Scan for the cell matching the given text and deliver its [x, y] coordinate at center. 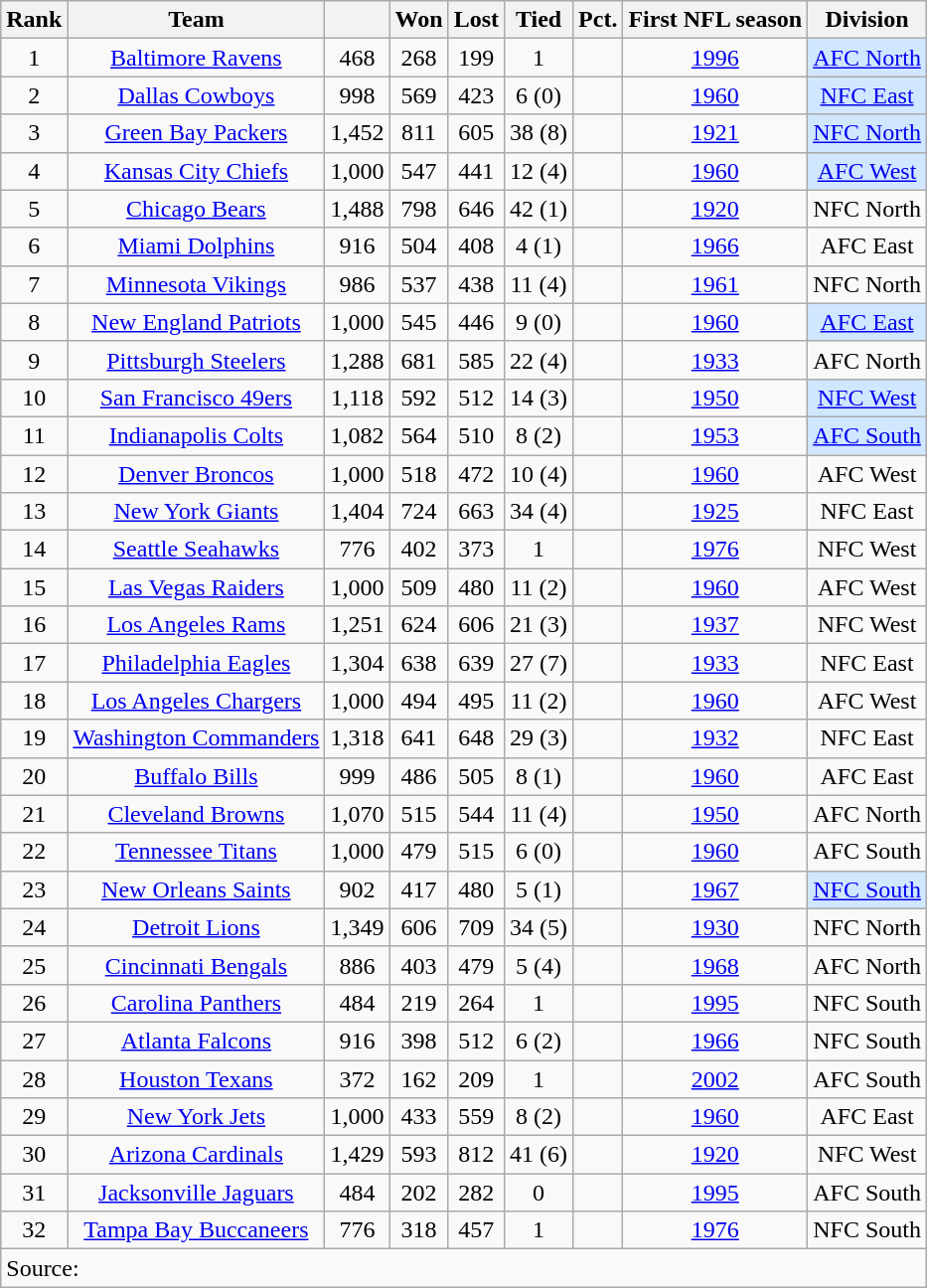
Arizona Cardinals [197, 1155]
31 [34, 1193]
21 [34, 814]
10 (4) [539, 474]
1932 [715, 738]
28 [34, 1078]
Pittsburgh Steelers [197, 360]
209 [476, 1078]
998 [358, 95]
505 [476, 776]
Philadelphia Eagles [197, 663]
1,318 [358, 738]
26 [34, 1003]
605 [476, 133]
Seattle Seahawks [197, 550]
Cleveland Browns [197, 814]
Chicago Bears [197, 209]
373 [476, 550]
22 (4) [539, 360]
408 [476, 246]
20 [34, 776]
282 [476, 1193]
638 [419, 663]
1,304 [358, 663]
27 (7) [539, 663]
16 [34, 625]
812 [476, 1155]
14 [34, 550]
646 [476, 209]
724 [419, 512]
First NFL season [715, 20]
14 (3) [539, 398]
403 [419, 965]
1,349 [358, 927]
1,488 [358, 209]
1,082 [358, 435]
5 [34, 209]
593 [419, 1155]
446 [476, 322]
17 [34, 663]
7 [34, 284]
202 [419, 1193]
545 [419, 322]
402 [419, 550]
398 [419, 1041]
486 [419, 776]
25 [34, 965]
1996 [715, 58]
433 [419, 1117]
Kansas City Chiefs [197, 171]
30 [34, 1155]
13 [34, 512]
472 [476, 474]
38 (8) [539, 133]
19 [34, 738]
41 (6) [539, 1155]
2 [34, 95]
986 [358, 284]
5 (1) [539, 889]
6 [34, 246]
Rank [34, 20]
Tennessee Titans [197, 852]
423 [476, 95]
0 [539, 1193]
Source: [464, 1268]
8 (1) [539, 776]
San Francisco 49ers [197, 398]
Lost [476, 20]
1,251 [358, 625]
8 [34, 322]
1,429 [358, 1155]
648 [476, 738]
372 [358, 1078]
22 [34, 852]
641 [419, 738]
Los Angeles Rams [197, 625]
Tampa Bay Buccaneers [197, 1230]
12 [34, 474]
New England Patriots [197, 322]
1,452 [358, 133]
New York Giants [197, 512]
Tied [539, 20]
318 [419, 1230]
1961 [715, 284]
2002 [715, 1078]
468 [358, 58]
11 [34, 435]
547 [419, 171]
441 [476, 171]
4 (1) [539, 246]
Division [867, 20]
Cincinnati Bengals [197, 965]
6 (2) [539, 1041]
999 [358, 776]
510 [476, 435]
624 [419, 625]
569 [419, 95]
Team [197, 20]
Denver Broncos [197, 474]
Pct. [598, 20]
1,404 [358, 512]
902 [358, 889]
27 [34, 1041]
Washington Commanders [197, 738]
Green Bay Packers [197, 133]
3 [34, 133]
34 (5) [539, 927]
663 [476, 512]
1953 [715, 435]
29 (3) [539, 738]
Buffalo Bills [197, 776]
New York Jets [197, 1117]
18 [34, 701]
34 (4) [539, 512]
Jacksonville Jaguars [197, 1193]
10 [34, 398]
1968 [715, 965]
9 (0) [539, 322]
1930 [715, 927]
544 [476, 814]
29 [34, 1117]
1937 [715, 625]
1921 [715, 133]
537 [419, 284]
509 [419, 587]
1,118 [358, 398]
Miami Dolphins [197, 246]
162 [419, 1078]
12 (4) [539, 171]
709 [476, 927]
Won [419, 20]
New Orleans Saints [197, 889]
Carolina Panthers [197, 1003]
1,070 [358, 814]
21 (3) [539, 625]
Los Angeles Chargers [197, 701]
Las Vegas Raiders [197, 587]
199 [476, 58]
585 [476, 360]
495 [476, 701]
Atlanta Falcons [197, 1041]
518 [419, 474]
24 [34, 927]
798 [419, 209]
Dallas Cowboys [197, 95]
1925 [715, 512]
811 [419, 133]
592 [419, 398]
23 [34, 889]
9 [34, 360]
15 [34, 587]
1,288 [358, 360]
681 [419, 360]
559 [476, 1117]
Indianapolis Colts [197, 435]
564 [419, 435]
1967 [715, 889]
264 [476, 1003]
438 [476, 284]
5 (4) [539, 965]
4 [34, 171]
417 [419, 889]
457 [476, 1230]
Houston Texans [197, 1078]
Minnesota Vikings [197, 284]
219 [419, 1003]
268 [419, 58]
42 (1) [539, 209]
639 [476, 663]
Detroit Lions [197, 927]
504 [419, 246]
32 [34, 1230]
494 [419, 701]
Baltimore Ravens [197, 58]
886 [358, 965]
